For the text-containing cell, return its midpoint in (x, y) coordinate format. 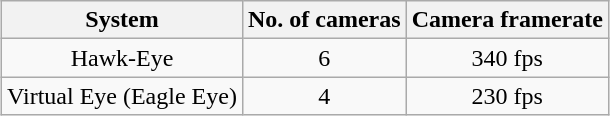
340 fps (507, 58)
Camera framerate (507, 20)
4 (324, 96)
230 fps (507, 96)
6 (324, 58)
Virtual Eye (Eagle Eye) (122, 96)
System (122, 20)
No. of cameras (324, 20)
Hawk-Eye (122, 58)
